Detect which cell encompasses the target text, then output its [X, Y] center coordinate. 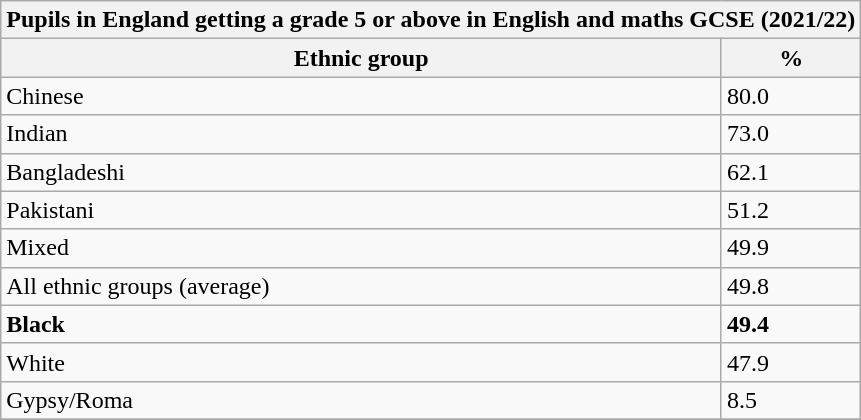
Black [362, 324]
73.0 [790, 134]
Pakistani [362, 210]
47.9 [790, 362]
Pupils in England getting a grade 5 or above in English and maths GCSE (2021/22) [431, 20]
Chinese [362, 96]
Mixed [362, 248]
62.1 [790, 172]
49.8 [790, 286]
80.0 [790, 96]
Ethnic group [362, 58]
White [362, 362]
8.5 [790, 400]
Gypsy/Roma [362, 400]
49.9 [790, 248]
Bangladeshi [362, 172]
Indian [362, 134]
% [790, 58]
All ethnic groups (average) [362, 286]
51.2 [790, 210]
49.4 [790, 324]
